Output the (X, Y) coordinate of the center of the cell containing the given text.  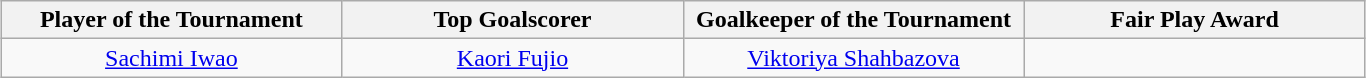
Viktoriya Shahbazova (854, 58)
Kaori Fujio (512, 58)
Player of the Tournament (172, 20)
Goalkeeper of the Tournament (854, 20)
Fair Play Award (1194, 20)
Sachimi Iwao (172, 58)
Top Goalscorer (512, 20)
